Determine the (X, Y) coordinate at the center of the cell enclosing the given text.  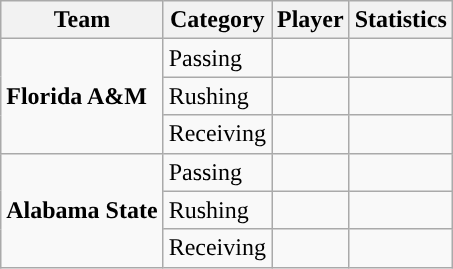
Statistics (400, 20)
Florida A&M (82, 96)
Team (82, 20)
Player (311, 20)
Alabama State (82, 210)
Category (217, 20)
